Scan for the cell matching the given text and deliver its (X, Y) coordinate at center. 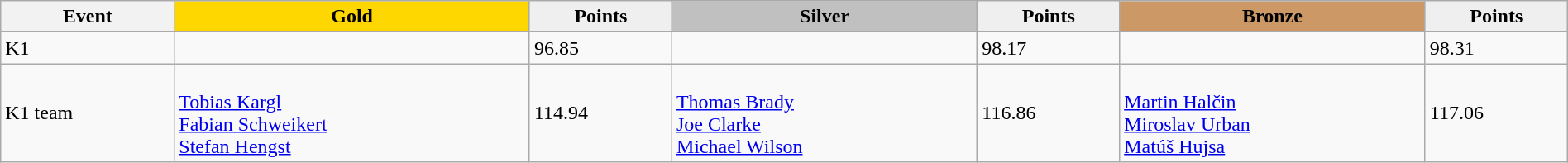
Tobias KarglFabian SchweikertStefan Hengst (352, 113)
Bronze (1273, 17)
Silver (824, 17)
Event (88, 17)
Martin HalčinMiroslav UrbanMatúš Hujsa (1273, 113)
96.85 (600, 48)
98.17 (1049, 48)
K1 (88, 48)
Gold (352, 17)
116.86 (1049, 113)
117.06 (1496, 113)
Thomas BradyJoe ClarkeMichael Wilson (824, 113)
98.31 (1496, 48)
K1 team (88, 113)
114.94 (600, 113)
